Extract the (X, Y) coordinate from the center of the cell holding the provided text.  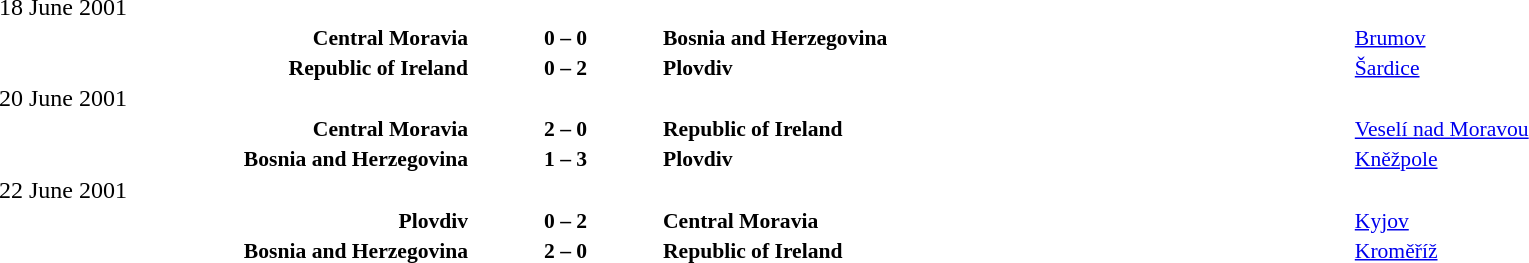
0 – 0 (566, 38)
Central Moravia (1006, 220)
Bosnia and Herzegovina (1006, 38)
1 – 3 (566, 159)
2 – 0 (566, 129)
Republic of Ireland (1006, 129)
